Extract the [x, y] coordinate from the center of the cell holding the provided text.  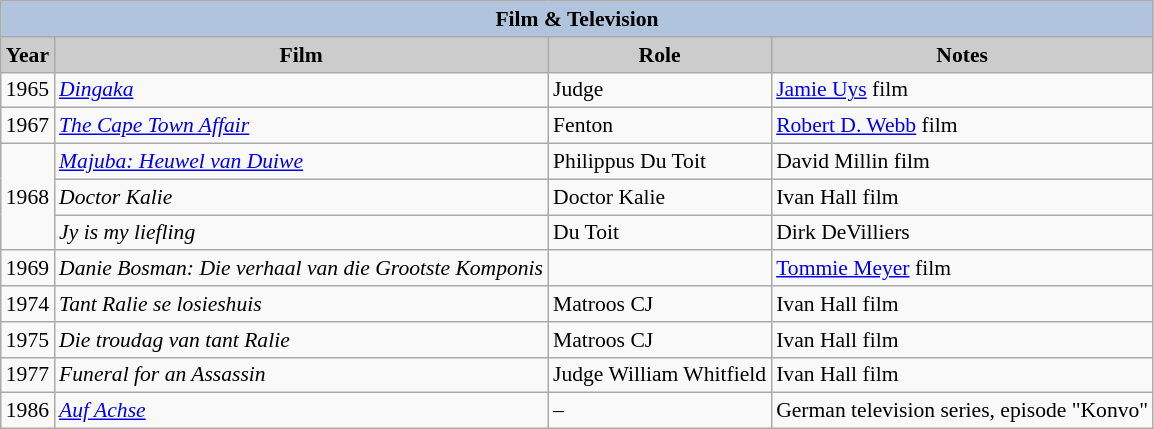
Year [28, 55]
Judge [660, 90]
The Cape Town Affair [301, 126]
Du Toit [660, 233]
David Millin film [962, 162]
Dingaka [301, 90]
Danie Bosman: Die verhaal van die Grootste Komponis [301, 269]
Robert D. Webb film [962, 126]
1967 [28, 126]
Funeral for an Assassin [301, 375]
1977 [28, 375]
Dirk DeVilliers [962, 233]
German television series, episode "Konvo" [962, 411]
Fenton [660, 126]
Die troudag van tant Ralie [301, 340]
1968 [28, 198]
Jamie Uys film [962, 90]
1969 [28, 269]
1986 [28, 411]
1965 [28, 90]
Tommie Meyer film [962, 269]
Notes [962, 55]
Judge William Whitfield [660, 375]
Role [660, 55]
– [660, 411]
Tant Ralie se losieshuis [301, 304]
Film & Television [577, 19]
Philippus Du Toit [660, 162]
Majuba: Heuwel van Duiwe [301, 162]
1975 [28, 340]
Jy is my liefling [301, 233]
1974 [28, 304]
Film [301, 55]
Auf Achse [301, 411]
